Identify which cell holds the provided text, then report its (x, y) central coordinate. 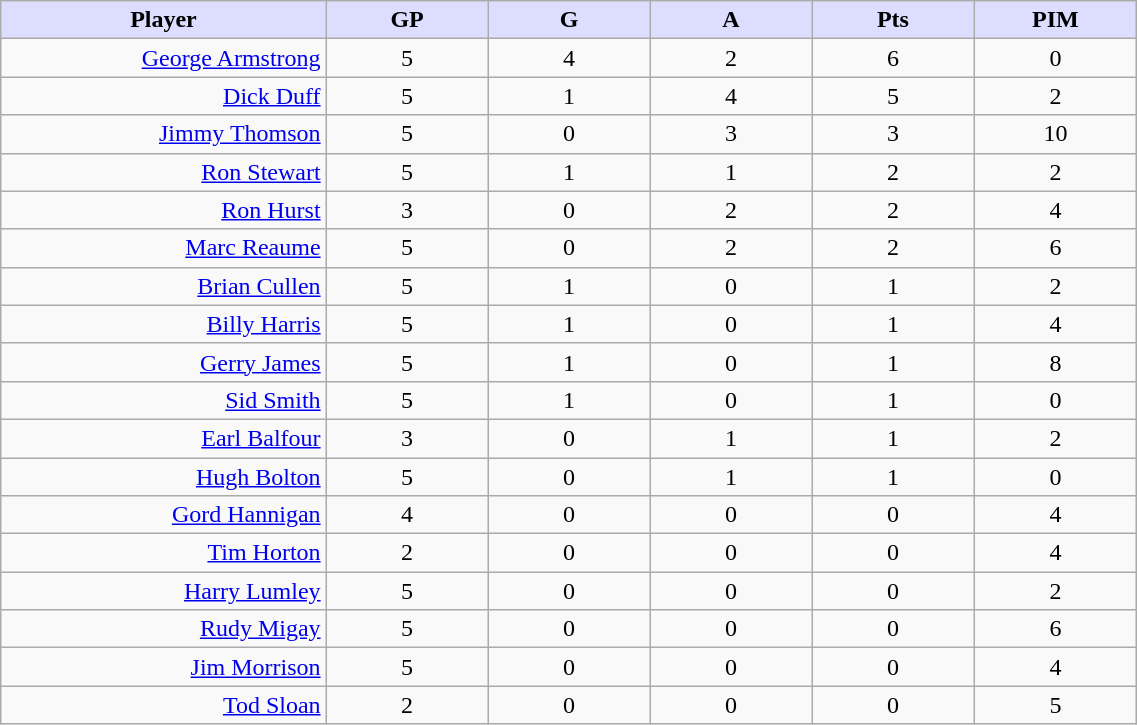
Hugh Bolton (164, 477)
Harry Lumley (164, 591)
8 (1056, 362)
Jim Morrison (164, 667)
Marc Reaume (164, 248)
Player (164, 20)
Dick Duff (164, 96)
G (569, 20)
George Armstrong (164, 58)
Gerry James (164, 362)
Ron Hurst (164, 210)
PIM (1056, 20)
Tim Horton (164, 553)
Rudy Migay (164, 629)
Brian Cullen (164, 286)
Gord Hannigan (164, 515)
10 (1056, 134)
Earl Balfour (164, 438)
GP (407, 20)
Ron Stewart (164, 172)
Sid Smith (164, 400)
Billy Harris (164, 324)
A (731, 20)
Pts (893, 20)
Jimmy Thomson (164, 134)
Tod Sloan (164, 705)
